For the text-containing cell, return its midpoint in [x, y] coordinate format. 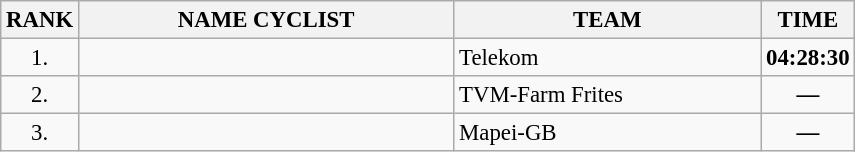
Mapei-GB [608, 133]
TVM-Farm Frites [608, 95]
RANK [40, 20]
3. [40, 133]
1. [40, 58]
Telekom [608, 58]
TEAM [608, 20]
TIME [808, 20]
2. [40, 95]
NAME CYCLIST [266, 20]
04:28:30 [808, 58]
